Identify which cell holds the provided text, then report its (x, y) central coordinate. 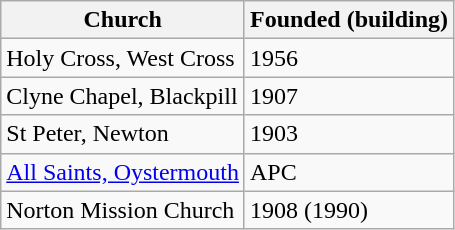
Holy Cross, West Cross (123, 58)
Church (123, 20)
St Peter, Newton (123, 134)
APC (348, 172)
1903 (348, 134)
Norton Mission Church (123, 210)
1907 (348, 96)
1908 (1990) (348, 210)
All Saints, Oystermouth (123, 172)
Founded (building) (348, 20)
Clyne Chapel, Blackpill (123, 96)
1956 (348, 58)
